Determine the [X, Y] coordinate at the center of the cell enclosing the given text.  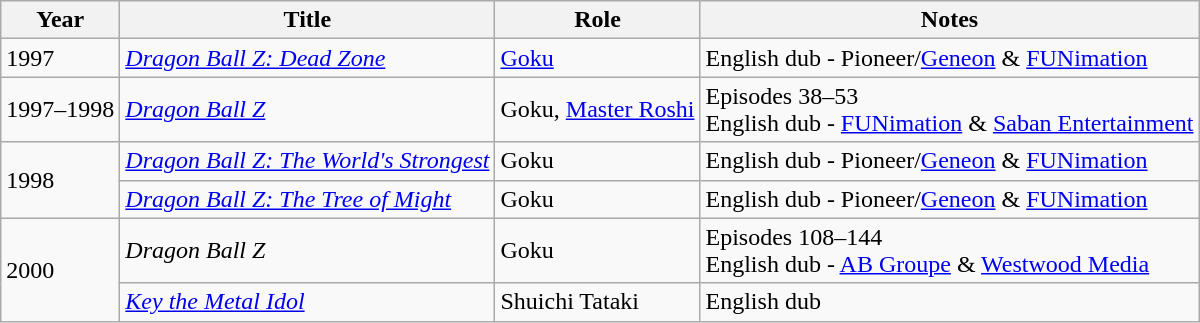
Year [60, 20]
English dub [950, 302]
Goku, Master Roshi [598, 110]
1997–1998 [60, 110]
Dragon Ball Z: The Tree of Might [308, 199]
Dragon Ball Z: Dead Zone [308, 58]
Role [598, 20]
Shuichi Tataki [598, 302]
Episodes 108–144English dub - AB Groupe & Westwood Media [950, 250]
2000 [60, 270]
Key the Metal Idol [308, 302]
1998 [60, 180]
Dragon Ball Z: The World's Strongest [308, 161]
Notes [950, 20]
Episodes 38–53English dub - FUNimation & Saban Entertainment [950, 110]
1997 [60, 58]
Title [308, 20]
